Provide the (X, Y) coordinate of the cell's center where the given text is located.  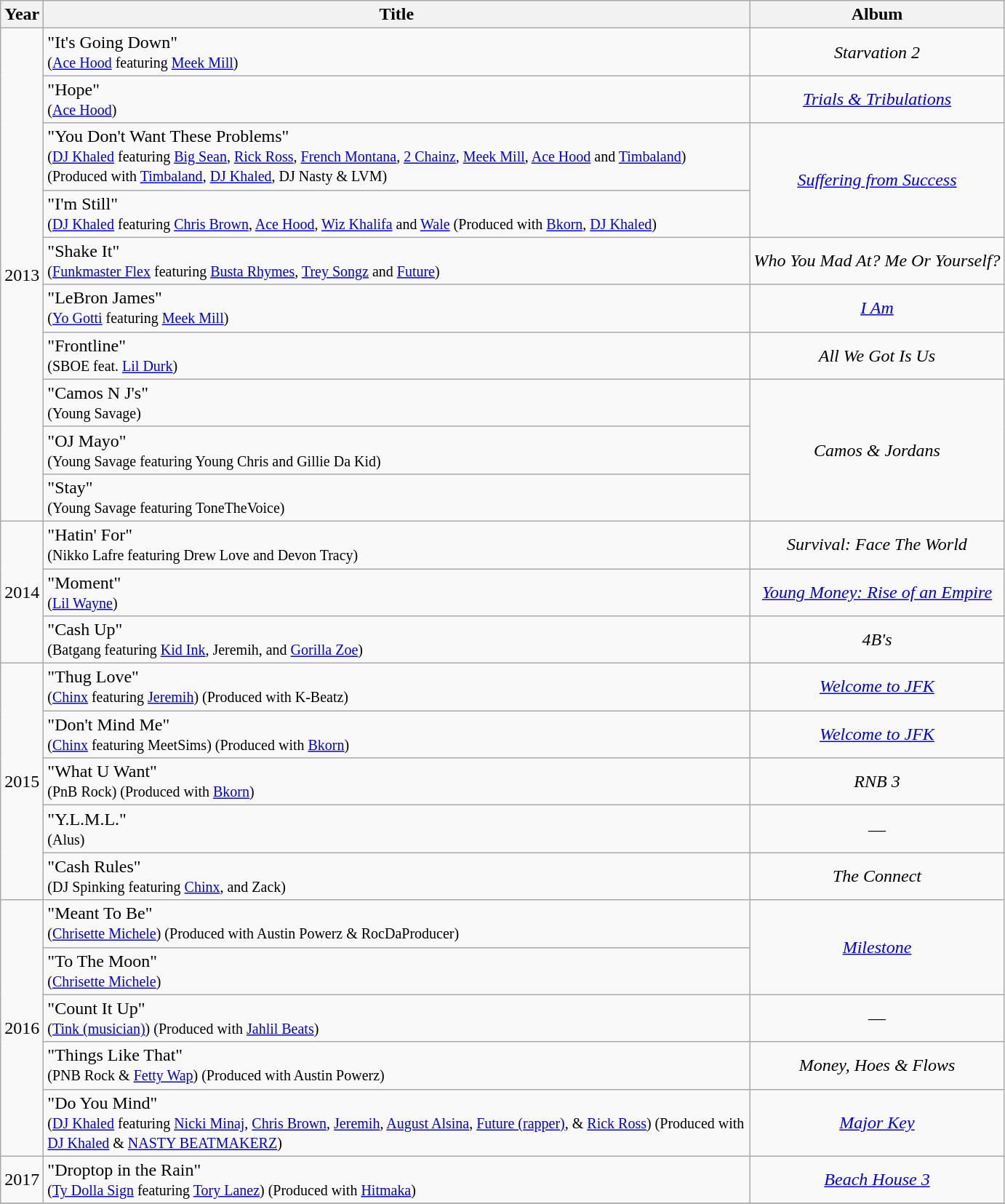
4B's (877, 640)
2014 (22, 592)
"Moment"(Lil Wayne) (397, 592)
Camos & Jordans (877, 450)
Milestone (877, 947)
I Am (877, 308)
"Don't Mind Me"(Chinx featuring MeetSims) (Produced with Bkorn) (397, 735)
Year (22, 15)
"Droptop in the Rain"(Ty Dolla Sign featuring Tory Lanez) (Produced with Hitmaka) (397, 1180)
"Hope"(Ace Hood) (397, 99)
"Things Like That"(PNB Rock & Fetty Wap) (Produced with Austin Powerz) (397, 1065)
Major Key (877, 1123)
"Thug Love"(Chinx featuring Jeremih) (Produced with K-Beatz) (397, 687)
"Hatin' For"(Nikko Lafre featuring Drew Love and Devon Tracy) (397, 544)
"Camos N J's"(Young Savage) (397, 403)
Title (397, 15)
Beach House 3 (877, 1180)
Album (877, 15)
"What U Want"(PnB Rock) (Produced with Bkorn) (397, 781)
2016 (22, 1028)
"Frontline"(SBOE feat. Lil Durk) (397, 355)
"Cash Up"(Batgang featuring Kid Ink, Jeremih, and Gorilla Zoe) (397, 640)
Suffering from Success (877, 180)
2017 (22, 1180)
RNB 3 (877, 781)
"Cash Rules"(DJ Spinking featuring Chinx, and Zack) (397, 876)
"Shake It"(Funkmaster Flex featuring Busta Rhymes, Trey Songz and Future) (397, 260)
Survival: Face The World (877, 544)
All We Got Is Us (877, 355)
Money, Hoes & Flows (877, 1065)
2013 (22, 275)
Young Money: Rise of an Empire (877, 592)
2015 (22, 781)
"LeBron James"(Yo Gotti featuring Meek Mill) (397, 308)
"Stay"(Young Savage featuring ToneTheVoice) (397, 498)
"It's Going Down"(Ace Hood featuring Meek Mill) (397, 52)
"OJ Mayo"(Young Savage featuring Young Chris and Gillie Da Kid) (397, 450)
The Connect (877, 876)
Who You Mad At? Me Or Yourself? (877, 260)
"Count It Up"(Tink (musician)) (Produced with Jahlil Beats) (397, 1018)
"Y.L.M.L."(Alus) (397, 829)
Starvation 2 (877, 52)
"Meant To Be"(Chrisette Michele) (Produced with Austin Powerz & RocDaProducer) (397, 924)
"To The Moon"(Chrisette Michele) (397, 970)
"I'm Still"(DJ Khaled featuring Chris Brown, Ace Hood, Wiz Khalifa and Wale (Produced with Bkorn, DJ Khaled) (397, 214)
Trials & Tribulations (877, 99)
